Find where the given text appears and provide that cell's center as (X, Y) coordinate. 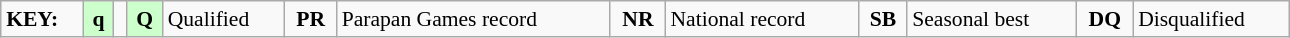
NR (638, 19)
Q (145, 19)
National record (762, 19)
Disqualified (1211, 19)
Seasonal best (992, 19)
SB (884, 19)
PR (311, 19)
KEY: (42, 19)
DQ (1104, 19)
q (98, 19)
Qualified (224, 19)
Parapan Games record (474, 19)
